Detect which cell encompasses the target text, then output its [X, Y] center coordinate. 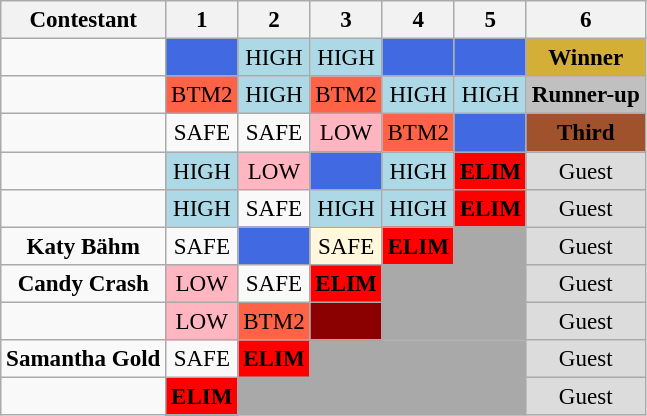
Contestant [84, 20]
6 [586, 20]
Samantha Gold [84, 359]
5 [490, 20]
Third [586, 133]
Winner [586, 58]
1 [202, 20]
4 [418, 20]
Runner-up [586, 95]
3 [346, 20]
2 [274, 20]
Katy Bähm [84, 246]
Candy Crash [84, 284]
